Extract the (x, y) coordinate from the center of the cell holding the provided text.  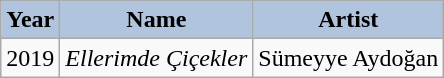
2019 (30, 58)
Name (156, 20)
Sümeyye Aydoğan (348, 58)
Ellerimde Çiçekler (156, 58)
Artist (348, 20)
Year (30, 20)
